Return [x, y] of the center of cell containing provided text 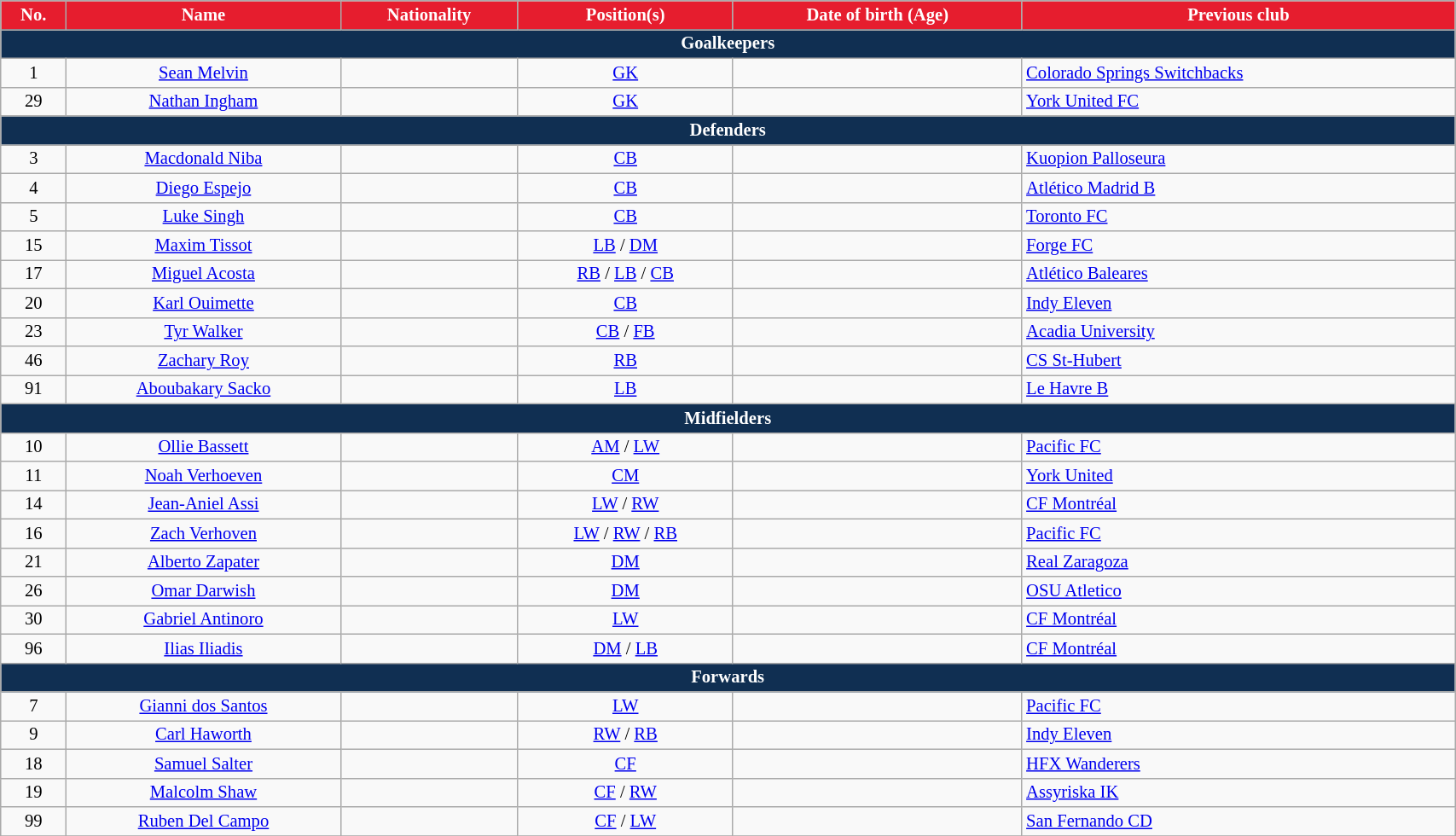
30 [34, 619]
96 [34, 648]
Name [203, 15]
Assyriska IK [1238, 792]
DM / LB [625, 648]
29 [34, 102]
Real Zaragoza [1238, 562]
Midfielders [728, 418]
Carl Haworth [203, 734]
Position(s) [625, 15]
Zachary Roy [203, 361]
Macdonald Niba [203, 159]
Defenders [728, 131]
46 [34, 361]
Toronto FC [1238, 217]
Previous club [1238, 15]
Forge FC [1238, 245]
RB [625, 361]
LW / RW [625, 504]
Samuel Salter [203, 763]
18 [34, 763]
91 [34, 389]
Forwards [728, 677]
Colorado Springs Switchbacks [1238, 73]
York United FC [1238, 102]
10 [34, 447]
HFX Wanderers [1238, 763]
7 [34, 705]
Gianni dos Santos [203, 705]
17 [34, 274]
CB / FB [625, 332]
Goalkeepers [728, 44]
Nathan Ingham [203, 102]
14 [34, 504]
9 [34, 734]
CF / RW [625, 792]
5 [34, 217]
CF / LW [625, 821]
RW / RB [625, 734]
Tyr Walker [203, 332]
Zach Verhoven [203, 533]
21 [34, 562]
Aboubakary Sacko [203, 389]
AM / LW [625, 447]
LW / RW / RB [625, 533]
26 [34, 591]
15 [34, 245]
Kuopion Palloseura [1238, 159]
Miguel Acosta [203, 274]
20 [34, 303]
LB [625, 389]
1 [34, 73]
Atlético Baleares [1238, 274]
Omar Darwish [203, 591]
LB / DM [625, 245]
No. [34, 15]
Gabriel Antinoro [203, 619]
York United [1238, 475]
CF [625, 763]
Noah Verhoeven [203, 475]
Sean Melvin [203, 73]
Alberto Zapater [203, 562]
Atlético Madrid B [1238, 188]
3 [34, 159]
Date of birth (Age) [877, 15]
Ruben Del Campo [203, 821]
Luke Singh [203, 217]
RB / LB / CB [625, 274]
San Fernando CD [1238, 821]
4 [34, 188]
11 [34, 475]
CM [625, 475]
19 [34, 792]
99 [34, 821]
Le Havre B [1238, 389]
Maxim Tissot [203, 245]
23 [34, 332]
Acadia University [1238, 332]
Malcolm Shaw [203, 792]
16 [34, 533]
Ilias Iliadis [203, 648]
OSU Atletico [1238, 591]
Ollie Bassett [203, 447]
Karl Ouimette [203, 303]
Diego Espejo [203, 188]
CS St-Hubert [1238, 361]
Nationality [429, 15]
Jean-Aniel Assi [203, 504]
